Detect which cell encompasses the target text, then output its (X, Y) center coordinate. 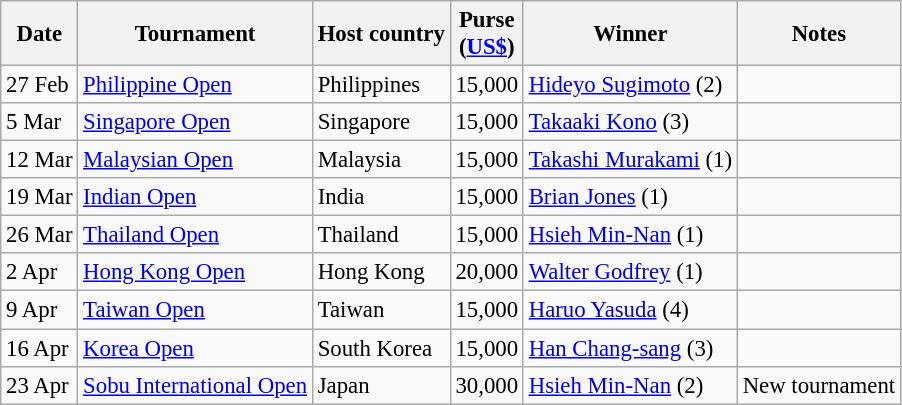
New tournament (818, 385)
5 Mar (40, 122)
16 Apr (40, 348)
Korea Open (196, 348)
2 Apr (40, 273)
Walter Godfrey (1) (630, 273)
23 Apr (40, 385)
Brian Jones (1) (630, 197)
Hideyo Sugimoto (2) (630, 85)
Hsieh Min-Nan (1) (630, 235)
Han Chang-sang (3) (630, 348)
Taiwan (381, 310)
Singapore (381, 122)
Thailand Open (196, 235)
Hsieh Min-Nan (2) (630, 385)
Hong Kong (381, 273)
Notes (818, 34)
Malaysian Open (196, 160)
Host country (381, 34)
Haruo Yasuda (4) (630, 310)
20,000 (486, 273)
Philippine Open (196, 85)
Sobu International Open (196, 385)
Philippines (381, 85)
Purse(US$) (486, 34)
Winner (630, 34)
Takashi Murakami (1) (630, 160)
30,000 (486, 385)
12 Mar (40, 160)
Japan (381, 385)
Tournament (196, 34)
26 Mar (40, 235)
Taiwan Open (196, 310)
Date (40, 34)
9 Apr (40, 310)
Indian Open (196, 197)
Takaaki Kono (3) (630, 122)
27 Feb (40, 85)
19 Mar (40, 197)
India (381, 197)
South Korea (381, 348)
Hong Kong Open (196, 273)
Singapore Open (196, 122)
Malaysia (381, 160)
Thailand (381, 235)
